Detect which cell encompasses the target text, then output its (X, Y) center coordinate. 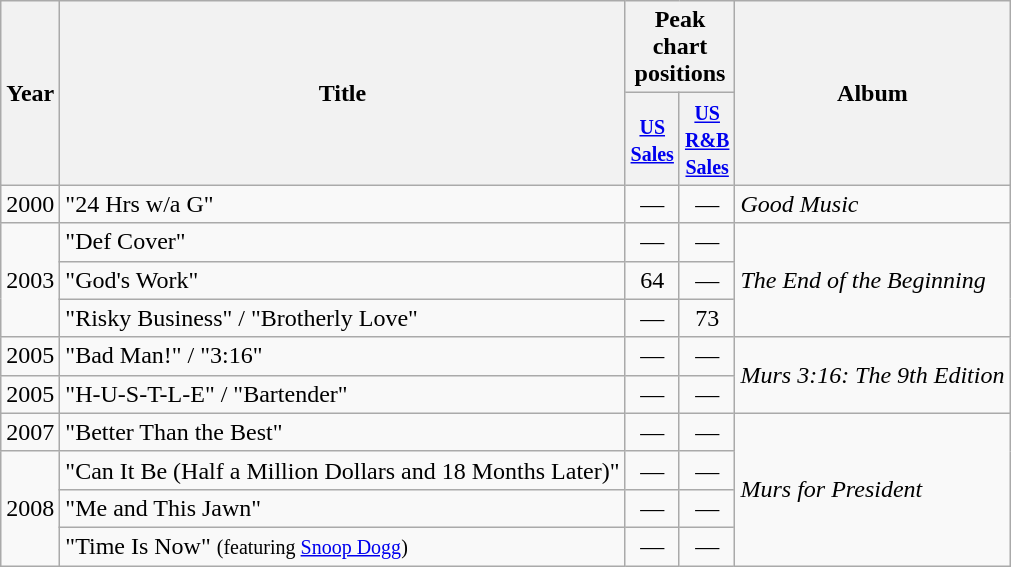
Good Music (872, 204)
"H-U-S-T-L-E" / "Bartender" (342, 394)
73 (707, 318)
2007 (30, 432)
US R&B Sales (707, 139)
"Def Cover" (342, 242)
US Sales (652, 139)
"God's Work" (342, 280)
Peak chart positions (680, 47)
"24 Hrs w/a G" (342, 204)
Year (30, 93)
2008 (30, 508)
Murs 3:16: The 9th Edition (872, 375)
The End of the Beginning (872, 280)
Murs for President (872, 489)
"Risky Business" / "Brotherly Love" (342, 318)
"Better Than the Best" (342, 432)
"Time Is Now" (featuring Snoop Dogg) (342, 546)
Album (872, 93)
64 (652, 280)
"Can It Be (Half a Million Dollars and 18 Months Later)" (342, 470)
2000 (30, 204)
"Bad Man!" / "3:16" (342, 356)
"Me and This Jawn" (342, 508)
Title (342, 93)
2003 (30, 280)
